For the text-containing cell, return its midpoint in (x, y) coordinate format. 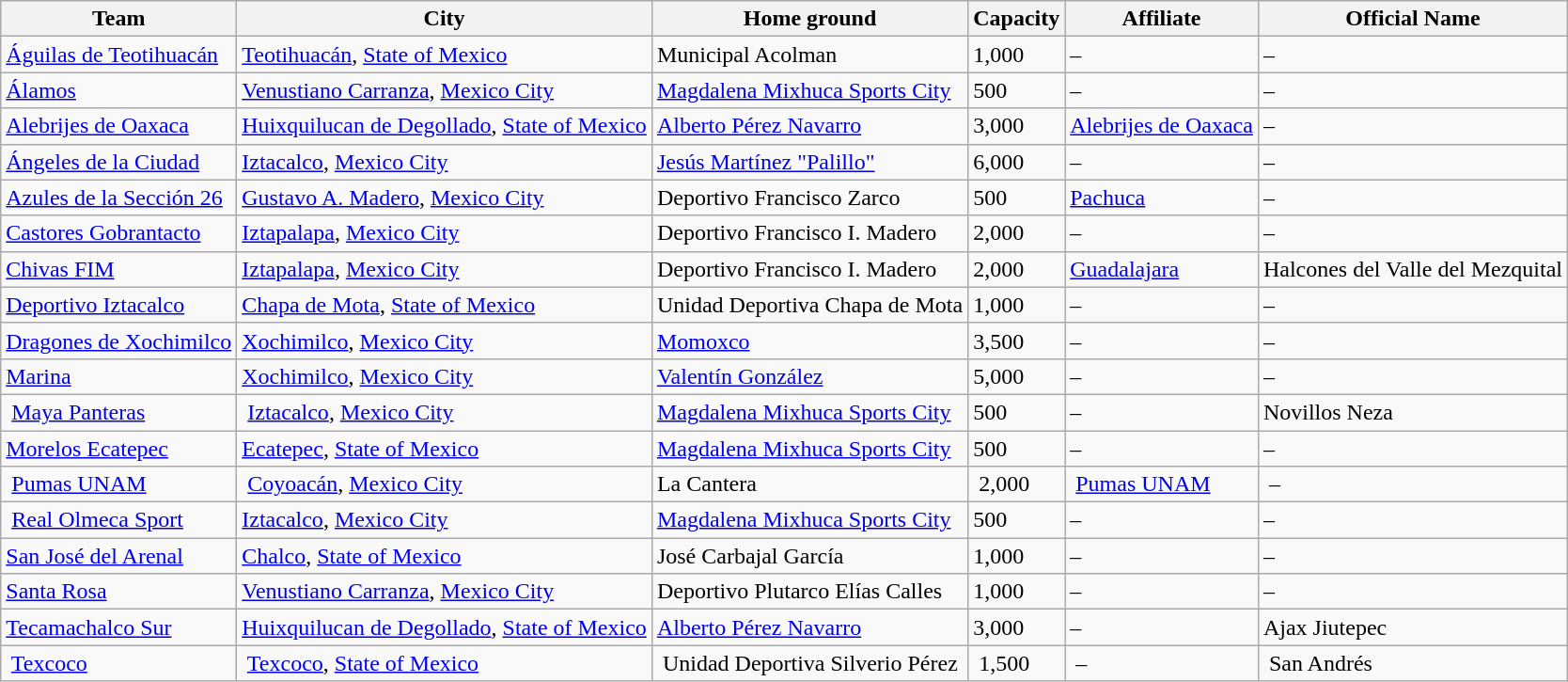
Álamos (118, 90)
Texcoco (118, 663)
Tecamachalco Sur (118, 627)
Maya Panteras (118, 412)
5,000 (1017, 376)
Marina (118, 376)
Guadalajara (1162, 269)
Ángeles de la Ciudad (118, 162)
Real Olmeca Sport (118, 520)
Chapa de Mota, State of Mexico (445, 305)
San José del Arenal (118, 556)
Azules de la Sección 26 (118, 198)
Águilas de Teotihuacán (118, 55)
Team (118, 19)
San Andrés (1412, 663)
Pachuca (1162, 198)
Official Name (1412, 19)
Gustavo A. Madero, Mexico City (445, 198)
6,000 (1017, 162)
1,500 (1017, 663)
Texcoco, State of Mexico (445, 663)
Novillos Neza (1412, 412)
3,500 (1017, 341)
Deportivo Plutarco Elías Calles (809, 592)
Dragones de Xochimilco (118, 341)
Ajax Jiutepec (1412, 627)
Chivas FIM (118, 269)
Municipal Acolman (809, 55)
City (445, 19)
Jesús Martínez "Palillo" (809, 162)
Santa Rosa (118, 592)
Morelos Ecatepec (118, 449)
Chalco, State of Mexico (445, 556)
Ecatepec, State of Mexico (445, 449)
Affiliate (1162, 19)
Castores Gobrantacto (118, 233)
Valentín González (809, 376)
Unidad Deportiva Chapa de Mota (809, 305)
Teotihuacán, State of Mexico (445, 55)
Halcones del Valle del Mezquital (1412, 269)
Momoxco (809, 341)
Deportivo Francisco Zarco (809, 198)
La Cantera (809, 484)
José Carbajal García (809, 556)
Capacity (1017, 19)
Unidad Deportiva Silverio Pérez (809, 663)
Home ground (809, 19)
Coyoacán, Mexico City (445, 484)
Deportivo Iztacalco (118, 305)
